Capture the cell that displays the provided text and extract its [X, Y] central coordinate. 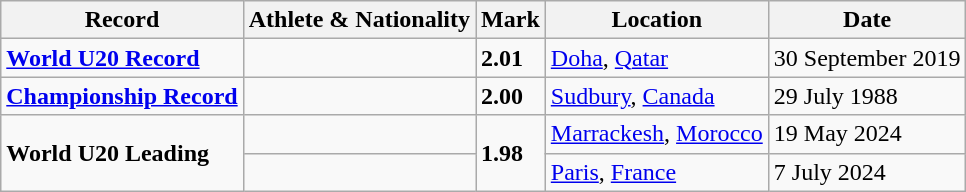
1.98 [511, 153]
29 July 1988 [867, 96]
Sudbury, Canada [656, 96]
Athlete & Nationality [359, 20]
19 May 2024 [867, 134]
2.00 [511, 96]
7 July 2024 [867, 172]
Mark [511, 20]
Location [656, 20]
Record [122, 20]
Championship Record [122, 96]
2.01 [511, 58]
Paris, France [656, 172]
Marrackesh, Morocco [656, 134]
Date [867, 20]
30 September 2019 [867, 58]
World U20 Leading [122, 153]
World U20 Record [122, 58]
Doha, Qatar [656, 58]
